Locate the cell with the specified text and output its [X, Y] center coordinate. 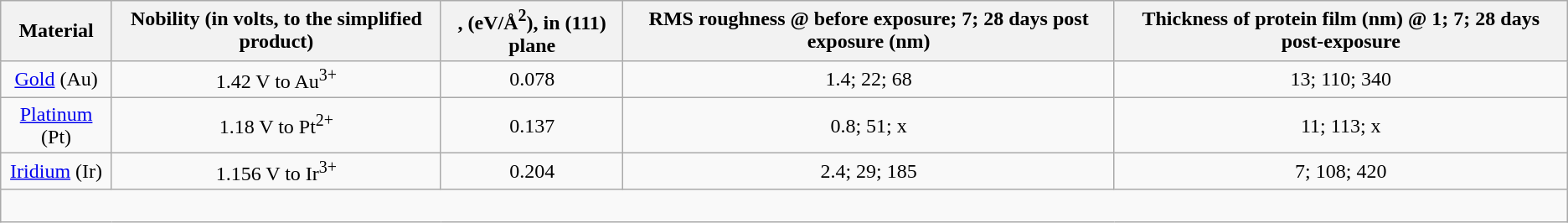
1.4; 22; 68 [869, 79]
Material [57, 31]
1.18 V to Pt2+ [276, 126]
7; 108; 420 [1340, 171]
0.078 [532, 79]
0.137 [532, 126]
Nobility (in volts, to the simplified product) [276, 31]
11; 113; x [1340, 126]
1.156 V to Ir3+ [276, 171]
2.4; 29; 185 [869, 171]
Iridium (Ir) [57, 171]
13; 110; 340 [1340, 79]
0.8; 51; x [869, 126]
Platinum (Pt) [57, 126]
, (eV/Å2), in (111) plane [532, 31]
1.42 V to Au3+ [276, 79]
Gold (Au) [57, 79]
0.204 [532, 171]
RMS roughness @ before exposure; 7; 28 days post exposure (nm) [869, 31]
Thickness of protein film (nm) @ 1; 7; 28 days post-exposure [1340, 31]
